Extract the [X, Y] coordinate from the center of the cell holding the provided text.  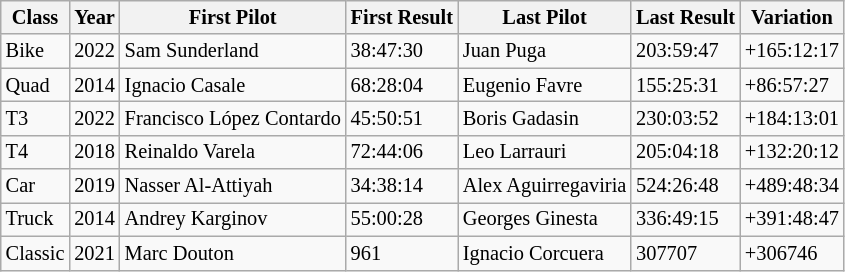
55:00:28 [402, 219]
Ignacio Corcuera [544, 253]
+306746 [792, 253]
Last Pilot [544, 17]
2018 [94, 152]
Quad [36, 85]
Class [36, 17]
Variation [792, 17]
230:03:52 [686, 118]
Reinaldo Varela [233, 152]
Leo Larrauri [544, 152]
2019 [94, 186]
+132:20:12 [792, 152]
T3 [36, 118]
72:44:06 [402, 152]
34:38:14 [402, 186]
Last Result [686, 17]
Nasser Al-Attiyah [233, 186]
68:28:04 [402, 85]
155:25:31 [686, 85]
961 [402, 253]
Juan Puga [544, 51]
Ignacio Casale [233, 85]
Classic [36, 253]
Sam Sunderland [233, 51]
205:04:18 [686, 152]
38:47:30 [402, 51]
336:49:15 [686, 219]
T4 [36, 152]
203:59:47 [686, 51]
2021 [94, 253]
Georges Ginesta [544, 219]
Andrey Karginov [233, 219]
Alex Aguirregaviria [544, 186]
+184:13:01 [792, 118]
Boris Gadasin [544, 118]
Truck [36, 219]
+86:57:27 [792, 85]
45:50:51 [402, 118]
Bike [36, 51]
Year [94, 17]
+165:12:17 [792, 51]
524:26:48 [686, 186]
307707 [686, 253]
First Pilot [233, 17]
+489:48:34 [792, 186]
First Result [402, 17]
+391:48:47 [792, 219]
Francisco López Contardo [233, 118]
Eugenio Favre [544, 85]
Marc Douton [233, 253]
Car [36, 186]
